Scan for the cell matching the given text and deliver its [X, Y] coordinate at center. 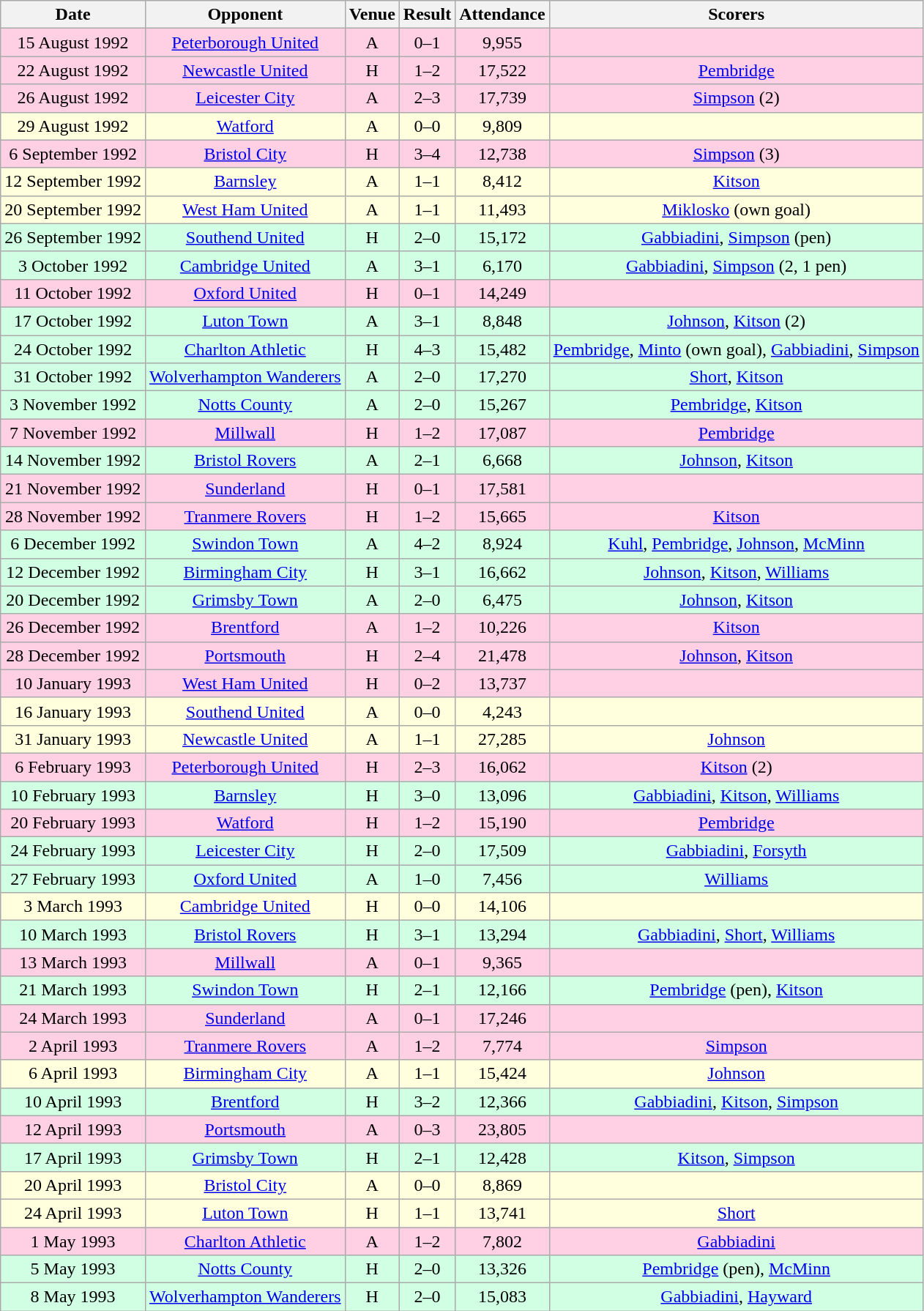
6,668 [502, 461]
Gabbiadini, Simpson (pen) [737, 237]
28 December 1992 [73, 655]
15,267 [502, 405]
Miklosko (own goal) [737, 209]
31 January 1993 [73, 739]
11 October 1992 [73, 293]
3–0 [427, 795]
4,243 [502, 711]
14,249 [502, 293]
Venue [372, 15]
5 May 1993 [73, 1269]
8 May 1993 [73, 1297]
1 May 1993 [73, 1241]
3 March 1993 [73, 907]
12,366 [502, 1102]
Kuhl, Pembridge, Johnson, McMinn [737, 544]
13 March 1993 [73, 962]
20 December 1992 [73, 600]
3–4 [427, 154]
Simpson [737, 1046]
0–3 [427, 1129]
3–2 [427, 1102]
6,475 [502, 600]
14 November 1992 [73, 461]
21 March 1993 [73, 990]
10 April 1993 [73, 1102]
Johnson, Kitson (2) [737, 321]
6 April 1993 [73, 1074]
20 April 1993 [73, 1185]
Short [737, 1213]
9,955 [502, 42]
Gabbiadini [737, 1241]
Date [73, 15]
11,493 [502, 209]
12 April 1993 [73, 1129]
8,869 [502, 1185]
24 April 1993 [73, 1213]
12,428 [502, 1157]
4–3 [427, 349]
15 August 1992 [73, 42]
7,802 [502, 1241]
14,106 [502, 907]
7,774 [502, 1046]
31 October 1992 [73, 377]
Simpson (3) [737, 154]
21,478 [502, 655]
16 January 1993 [73, 711]
Gabbiadini, Kitson, Simpson [737, 1102]
20 February 1993 [73, 823]
Gabbiadini, Kitson, Williams [737, 795]
17,522 [502, 70]
Gabbiadini, Short, Williams [737, 935]
17,509 [502, 851]
8,924 [502, 544]
16,062 [502, 767]
17,270 [502, 377]
Pembridge (pen), Kitson [737, 990]
3 November 1992 [73, 405]
Pembridge, Minto (own goal), Gabbiadini, Simpson [737, 349]
Scorers [737, 15]
6,170 [502, 265]
13,294 [502, 935]
24 March 1993 [73, 1018]
1–0 [427, 879]
2 April 1993 [73, 1046]
2–4 [427, 655]
21 November 1992 [73, 489]
24 October 1992 [73, 349]
12,738 [502, 154]
Result [427, 15]
17 April 1993 [73, 1157]
17,087 [502, 433]
Opponent [245, 15]
13,096 [502, 795]
3 October 1992 [73, 265]
28 November 1992 [73, 516]
0–2 [427, 683]
15,172 [502, 237]
Johnson, Kitson, Williams [737, 572]
Gabbiadini, Hayward [737, 1297]
16,662 [502, 572]
10 March 1993 [73, 935]
29 August 1992 [73, 126]
9,809 [502, 126]
9,365 [502, 962]
8,412 [502, 182]
27 February 1993 [73, 879]
26 September 1992 [73, 237]
17,246 [502, 1018]
13,741 [502, 1213]
20 September 1992 [73, 209]
7 November 1992 [73, 433]
12,166 [502, 990]
6 September 1992 [73, 154]
Pembridge (pen), McMinn [737, 1269]
17 October 1992 [73, 321]
15,665 [502, 516]
13,737 [502, 683]
13,326 [502, 1269]
17,581 [502, 489]
Short, Kitson [737, 377]
Attendance [502, 15]
Gabbiadini, Simpson (2, 1 pen) [737, 265]
26 December 1992 [73, 628]
10 February 1993 [73, 795]
Williams [737, 879]
24 February 1993 [73, 851]
12 September 1992 [73, 182]
7,456 [502, 879]
15,083 [502, 1297]
10 January 1993 [73, 683]
22 August 1992 [73, 70]
6 February 1993 [73, 767]
10,226 [502, 628]
26 August 1992 [73, 98]
Kitson (2) [737, 767]
Kitson, Simpson [737, 1157]
17,739 [502, 98]
Pembridge, Kitson [737, 405]
15,424 [502, 1074]
12 December 1992 [73, 572]
4–2 [427, 544]
23,805 [502, 1129]
6 December 1992 [73, 544]
Gabbiadini, Forsyth [737, 851]
Simpson (2) [737, 98]
8,848 [502, 321]
15,190 [502, 823]
15,482 [502, 349]
27,285 [502, 739]
